Extract the [X, Y] coordinate from the center of the cell holding the provided text.  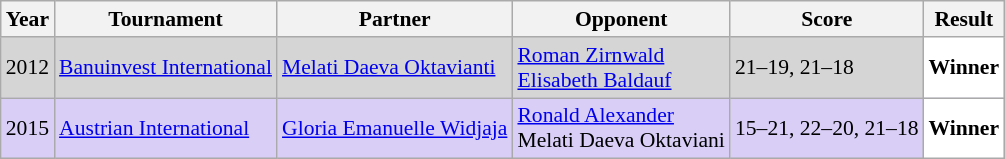
21–19, 21–18 [827, 68]
Melati Daeva Oktavianti [394, 68]
Partner [394, 19]
Result [964, 19]
Austrian International [166, 128]
15–21, 22–20, 21–18 [827, 128]
Gloria Emanuelle Widjaja [394, 128]
Year [28, 19]
2012 [28, 68]
2015 [28, 128]
Opponent [621, 19]
Score [827, 19]
Tournament [166, 19]
Banuinvest International [166, 68]
Roman Zirnwald Elisabeth Baldauf [621, 68]
Ronald Alexander Melati Daeva Oktaviani [621, 128]
